Find where the given text appears and provide that cell's center as [X, Y] coordinate. 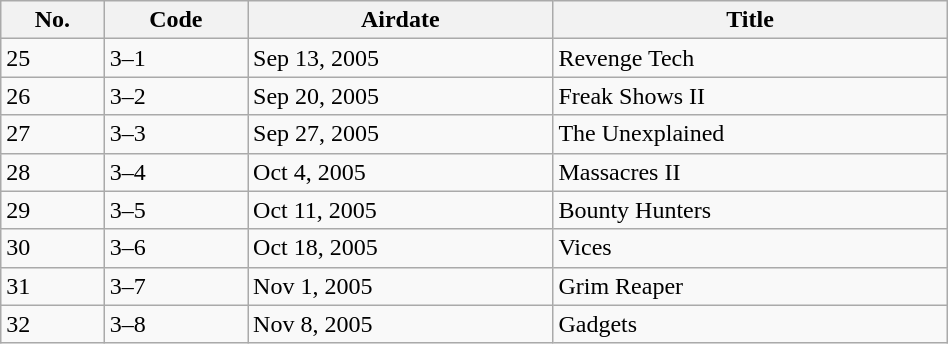
Oct 18, 2005 [400, 248]
3–5 [176, 210]
Bounty Hunters [750, 210]
32 [52, 324]
27 [52, 134]
Revenge Tech [750, 58]
Sep 20, 2005 [400, 96]
28 [52, 172]
3–6 [176, 248]
Oct 4, 2005 [400, 172]
3–2 [176, 96]
Nov 1, 2005 [400, 286]
3–1 [176, 58]
Vices [750, 248]
Gadgets [750, 324]
Sep 13, 2005 [400, 58]
3–3 [176, 134]
25 [52, 58]
Nov 8, 2005 [400, 324]
26 [52, 96]
31 [52, 286]
Airdate [400, 20]
No. [52, 20]
Title [750, 20]
Sep 27, 2005 [400, 134]
29 [52, 210]
Code [176, 20]
Freak Shows II [750, 96]
3–7 [176, 286]
The Unexplained [750, 134]
3–8 [176, 324]
Grim Reaper [750, 286]
3–4 [176, 172]
Oct 11, 2005 [400, 210]
30 [52, 248]
Massacres II [750, 172]
